From the cell containing the given text, extract its center point as [X, Y] coordinate. 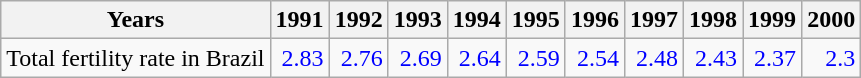
2.43 [712, 58]
2.76 [358, 58]
2.48 [654, 58]
1993 [418, 20]
1991 [300, 20]
2000 [832, 20]
2.59 [536, 58]
1996 [594, 20]
2.54 [594, 58]
1992 [358, 20]
1998 [712, 20]
2.3 [832, 58]
1994 [476, 20]
Years [136, 20]
2.37 [772, 58]
Total fertility rate in Brazil [136, 58]
1999 [772, 20]
2.64 [476, 58]
1997 [654, 20]
1995 [536, 20]
2.69 [418, 58]
2.83 [300, 58]
